Return [x, y] of the center of cell containing provided text 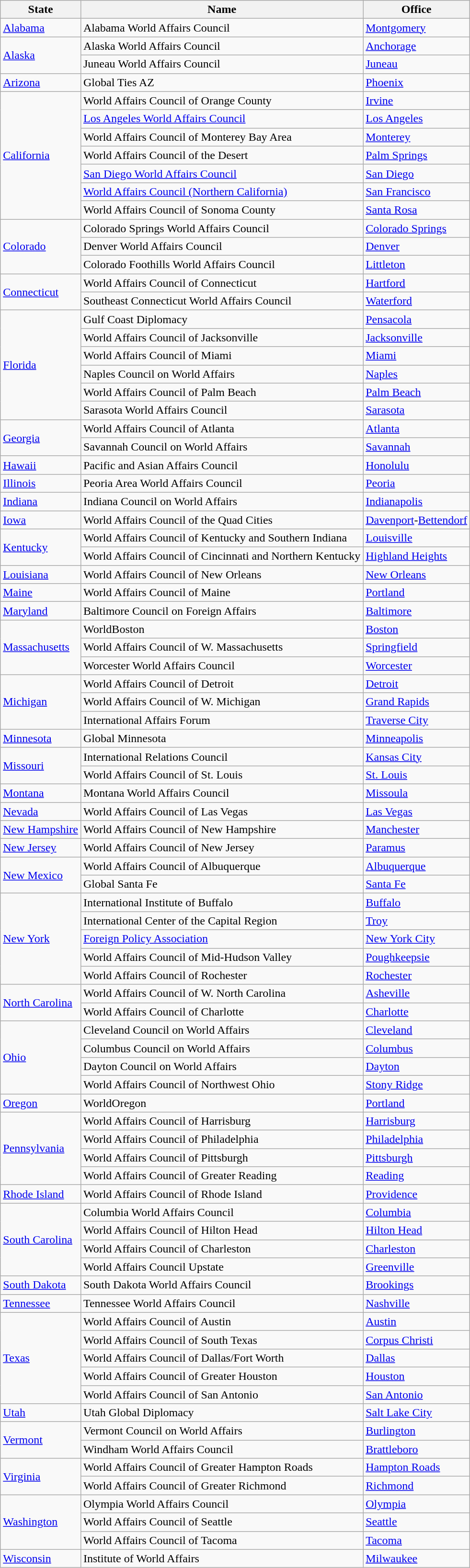
Utah [41, 1413]
Missouri [41, 766]
State [41, 10]
Anchorage [417, 46]
Salt Lake City [417, 1413]
International Institute of Buffalo [221, 902]
Columbus [417, 1048]
Burlington [417, 1431]
World Affairs Council of the Desert [221, 155]
Hampton Roads [417, 1467]
Utah Global Diplomacy [221, 1413]
Palm Beach [417, 392]
Charlotte [417, 1012]
Hilton Head [417, 1230]
Stony Ridge [417, 1084]
Dayton [417, 1066]
World Affairs Council of Greater Reading [221, 1176]
World Affairs Council (Northern California) [221, 192]
Louisville [417, 538]
World Affairs Council of Mid-Hudson Valley [221, 957]
Philadelphia [417, 1139]
Oregon [41, 1103]
Indianapolis [417, 501]
Detroit [417, 684]
Santa Rosa [417, 210]
World Affairs Council of Rhode Island [221, 1194]
California [41, 155]
Peoria Area World Affairs Council [221, 483]
Juneau [417, 64]
Windham World Affairs Council [221, 1449]
Nashville [417, 1303]
Phoenix [417, 82]
World Affairs Council of Seattle [221, 1522]
Hawaii [41, 465]
World Affairs Council of Cincinnati and Northern Kentucky [221, 556]
Littleton [417, 265]
Baltimore Council on Foreign Affairs [221, 611]
World Affairs Council of Sonoma County [221, 210]
World Affairs Council of W. North Carolina [221, 993]
World Affairs Council of New Orleans [221, 575]
Columbia [417, 1212]
Colorado Foothills World Affairs Council [221, 265]
Wisconsin [41, 1558]
Kansas City [417, 756]
Vermont [41, 1440]
Seattle [417, 1522]
World Affairs Council of Pittsburgh [221, 1158]
Indiana Council on World Affairs [221, 501]
Rhode Island [41, 1194]
Asheville [417, 993]
World Affairs Council of Austin [221, 1321]
World Affairs Council of Miami [221, 356]
Global Ties AZ [221, 82]
Albuquerque [417, 866]
Waterford [417, 301]
World Affairs Council of Maine [221, 593]
Brattleboro [417, 1449]
Alaska [41, 55]
New York [41, 939]
Austin [417, 1321]
Name [221, 10]
San Francisco [417, 192]
World Affairs Council of Las Vegas [221, 812]
Cleveland Council on World Affairs [221, 1030]
North Carolina [41, 1003]
Providence [417, 1194]
World Affairs Council of the Quad Cities [221, 519]
Olympia World Affairs Council [221, 1504]
Minnesota [41, 738]
Santa Fe [417, 884]
Global Santa Fe [221, 884]
Cleveland [417, 1030]
Richmond [417, 1486]
World Affairs Council of Greater Hampton Roads [221, 1467]
Los Angeles [417, 119]
Office [417, 10]
World Affairs Council of Kentucky and Southern Indiana [221, 538]
New Hampshire [41, 830]
Missoula [417, 793]
Pensacola [417, 319]
San Diego World Affairs Council [221, 173]
Rochester [417, 975]
Louisiana [41, 575]
Columbia World Affairs Council [221, 1212]
Tennessee [41, 1303]
South Dakota [41, 1285]
New Mexico [41, 875]
Michigan [41, 702]
World Affairs Council of St. Louis [221, 775]
New Orleans [417, 575]
World Affairs Council of W. Massachusetts [221, 647]
World Affairs Council of Rochester [221, 975]
Vermont Council on World Affairs [221, 1431]
World Affairs Council Upstate [221, 1267]
Pittsburgh [417, 1158]
Montana [41, 793]
Worcester [417, 666]
Colorado Springs [417, 228]
Massachusetts [41, 647]
World Affairs Council of Harrisburg [221, 1121]
Brookings [417, 1285]
Davenport-Bettendorf [417, 519]
Illinois [41, 483]
International Center of the Capital Region [221, 921]
Foreign Policy Association [221, 939]
Los Angeles World Affairs Council [221, 119]
World Affairs Council of Charleston [221, 1249]
World Affairs Council of Atlanta [221, 429]
Montana World Affairs Council [221, 793]
Houston [417, 1376]
Miami [417, 356]
International Affairs Forum [221, 720]
Georgia [41, 438]
New York City [417, 939]
World Affairs Council of Tacoma [221, 1540]
Alabama [41, 28]
Sarasota [417, 410]
World Affairs Council of Monterey Bay Area [221, 137]
New Jersey [41, 848]
World Affairs Council of Charlotte [221, 1012]
Worcester World Affairs Council [221, 666]
Nevada [41, 812]
Colorado Springs World Affairs Council [221, 228]
Corpus Christi [417, 1340]
Greenville [417, 1267]
Peoria [417, 483]
Dallas [417, 1358]
World Affairs Council of W. Michigan [221, 702]
Highland Heights [417, 556]
Troy [417, 921]
Colorado [41, 247]
Atlanta [417, 429]
WorldBoston [221, 629]
Hartford [417, 283]
World Affairs Council of Albuquerque [221, 866]
Naples [417, 374]
Tennessee World Affairs Council [221, 1303]
World Affairs Council of New Jersey [221, 848]
World Affairs Council of Detroit [221, 684]
Monterey [417, 137]
Sarasota World Affairs Council [221, 410]
Alabama World Affairs Council [221, 28]
Maine [41, 593]
Irvine [417, 101]
Montgomery [417, 28]
World Affairs Council of Jacksonville [221, 338]
World Affairs Council of South Texas [221, 1340]
Olympia [417, 1504]
Las Vegas [417, 812]
Grand Rapids [417, 702]
World Affairs Council of Philadelphia [221, 1139]
Texas [41, 1358]
WorldOregon [221, 1103]
Pacific and Asian Affairs Council [221, 465]
World Affairs Council of Northwest Ohio [221, 1084]
World Affairs Council of New Hampshire [221, 830]
Springfield [417, 647]
Baltimore [417, 611]
Poughkeepsie [417, 957]
Jacksonville [417, 338]
San Antonio [417, 1395]
Palm Springs [417, 155]
Alaska World Affairs Council [221, 46]
Florida [41, 365]
Global Minnesota [221, 738]
Maryland [41, 611]
Denver World Affairs Council [221, 247]
International Relations Council [221, 756]
Honolulu [417, 465]
South Dakota World Affairs Council [221, 1285]
Manchester [417, 830]
World Affairs Council of Palm Beach [221, 392]
Southeast Connecticut World Affairs Council [221, 301]
Savannah [417, 447]
Denver [417, 247]
World Affairs Council of Connecticut [221, 283]
Harrisburg [417, 1121]
Columbus Council on World Affairs [221, 1048]
St. Louis [417, 775]
World Affairs Council of Greater Richmond [221, 1486]
Milwaukee [417, 1558]
Arizona [41, 82]
Connecticut [41, 292]
San Diego [417, 173]
Kentucky [41, 547]
Virginia [41, 1477]
Charleston [417, 1249]
Tacoma [417, 1540]
Pennsylvania [41, 1149]
Traverse City [417, 720]
South Carolina [41, 1240]
World Affairs Council of San Antonio [221, 1395]
Dayton Council on World Affairs [221, 1066]
Reading [417, 1176]
World Affairs Council of Orange County [221, 101]
Ohio [41, 1057]
Minneapolis [417, 738]
Iowa [41, 519]
Washington [41, 1522]
Gulf Coast Diplomacy [221, 319]
Savannah Council on World Affairs [221, 447]
Paramus [417, 848]
Institute of World Affairs [221, 1558]
Juneau World Affairs Council [221, 64]
World Affairs Council of Dallas/Fort Worth [221, 1358]
Naples Council on World Affairs [221, 374]
Indiana [41, 501]
Boston [417, 629]
Buffalo [417, 902]
World Affairs Council of Hilton Head [221, 1230]
World Affairs Council of Greater Houston [221, 1376]
